Locate the cell with the specified text and output its [X, Y] center coordinate. 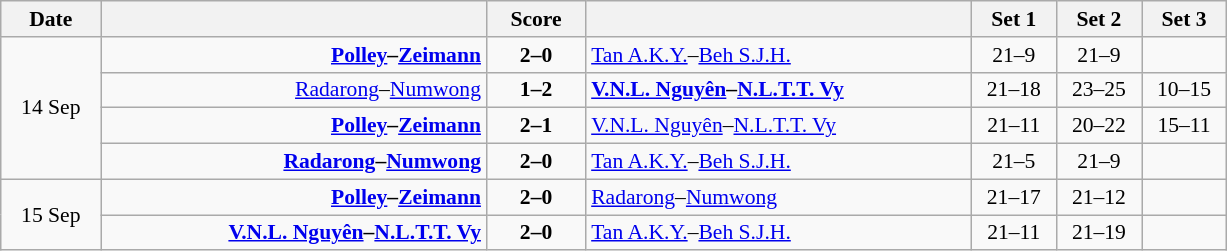
10–15 [1184, 90]
Set 1 [1014, 19]
21–17 [1014, 197]
Score [536, 19]
23–25 [1098, 90]
Set 3 [1184, 19]
21–19 [1098, 233]
2–1 [536, 126]
21–12 [1098, 197]
21–5 [1014, 162]
21–18 [1014, 90]
15 Sep [51, 214]
Set 2 [1098, 19]
Date [51, 19]
15–11 [1184, 126]
20–22 [1098, 126]
14 Sep [51, 108]
1–2 [536, 90]
